Detect which cell encompasses the target text, then output its (X, Y) center coordinate. 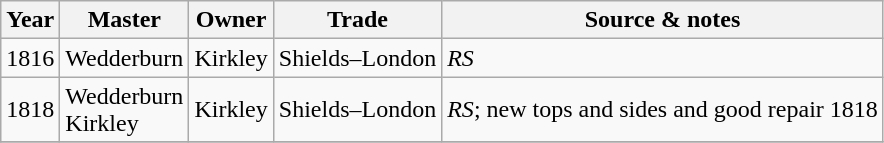
1818 (30, 110)
Wedderburn (124, 58)
Master (124, 20)
Trade (357, 20)
1816 (30, 58)
Owner (231, 20)
RS; new tops and sides and good repair 1818 (663, 110)
Source & notes (663, 20)
WedderburnKirkley (124, 110)
Year (30, 20)
RS (663, 58)
